From the cell containing the given text, extract its center point as (x, y) coordinate. 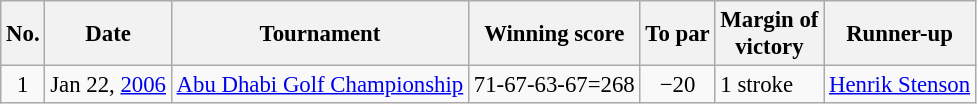
Date (108, 34)
Runner-up (900, 34)
Tournament (320, 34)
No. (23, 34)
1 (23, 85)
1 stroke (770, 85)
Henrik Stenson (900, 85)
Jan 22, 2006 (108, 85)
Winning score (555, 34)
Margin ofvictory (770, 34)
71-67-63-67=268 (555, 85)
−20 (678, 85)
Abu Dhabi Golf Championship (320, 85)
To par (678, 34)
